Provide the [X, Y] coordinate of the cell's center where the given text is located.  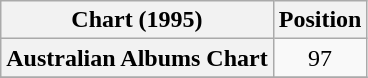
Chart (1995) [137, 20]
97 [320, 58]
Position [320, 20]
Australian Albums Chart [137, 58]
